Provide the (X, Y) coordinate of the cell's center where the given text is located.  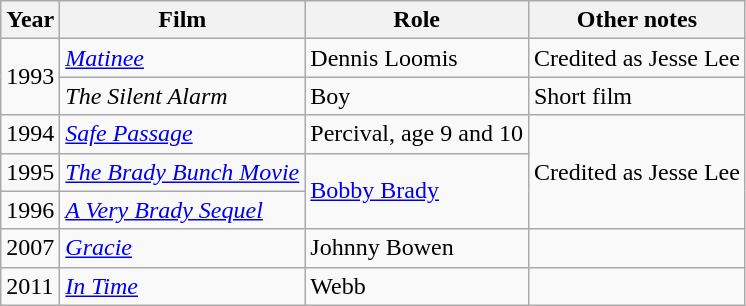
Percival, age 9 and 10 (417, 134)
1996 (30, 210)
A Very Brady Sequel (182, 210)
Role (417, 20)
In Time (182, 286)
Matinee (182, 58)
The Silent Alarm (182, 96)
Boy (417, 96)
Webb (417, 286)
1994 (30, 134)
Year (30, 20)
Film (182, 20)
The Brady Bunch Movie (182, 172)
Safe Passage (182, 134)
Bobby Brady (417, 191)
Johnny Bowen (417, 248)
Other notes (636, 20)
Dennis Loomis (417, 58)
1993 (30, 77)
2007 (30, 248)
Short film (636, 96)
2011 (30, 286)
Gracie (182, 248)
1995 (30, 172)
